Capture the cell that displays the provided text and extract its (x, y) central coordinate. 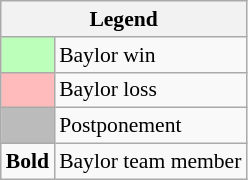
Bold (28, 162)
Baylor win (150, 55)
Postponement (150, 126)
Baylor loss (150, 90)
Legend (124, 19)
Baylor team member (150, 162)
